Detect which cell encompasses the target text, then output its (x, y) center coordinate. 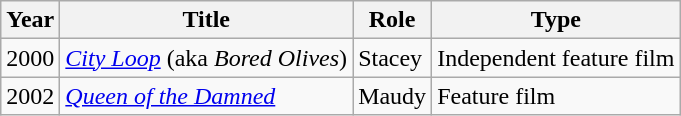
Maudy (392, 96)
Year (30, 20)
Feature film (556, 96)
2002 (30, 96)
City Loop (aka Bored Olives) (206, 58)
Independent feature film (556, 58)
Queen of the Damned (206, 96)
Title (206, 20)
Stacey (392, 58)
2000 (30, 58)
Type (556, 20)
Role (392, 20)
